Capture the cell that displays the provided text and extract its (X, Y) central coordinate. 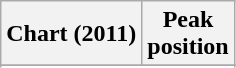
Chart (2011) (72, 34)
Peakposition (188, 34)
